Determine the (x, y) coordinate at the center of the cell enclosing the given text.  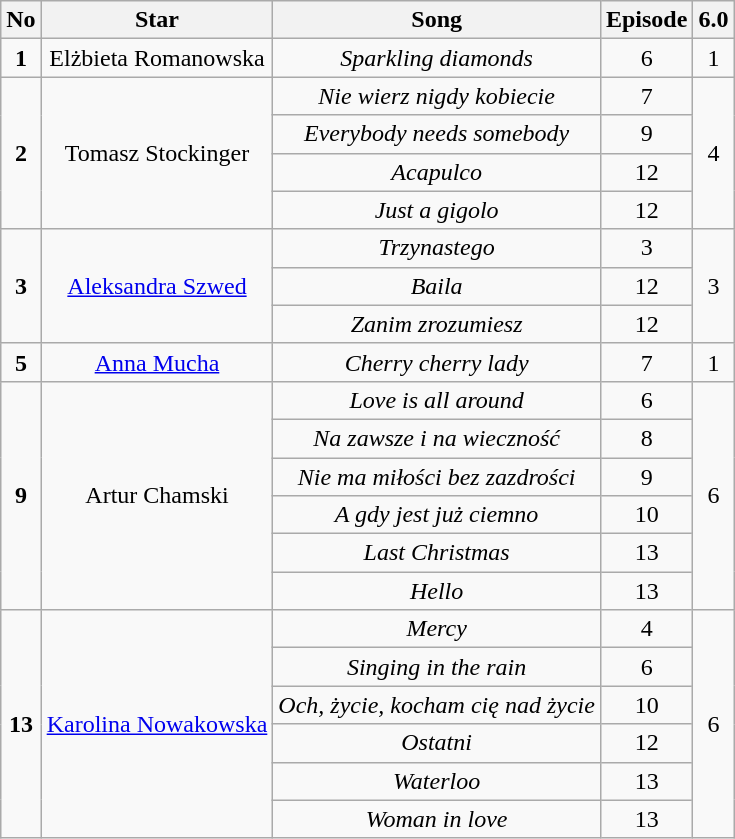
Star (157, 20)
8 (646, 438)
Karolina Nowakowska (157, 724)
Singing in the rain (437, 667)
Mercy (437, 629)
Zanim zrozumiesz (437, 324)
Just a gigolo (437, 210)
2 (21, 153)
Nie wierz nigdy kobiecie (437, 96)
Everybody needs somebody (437, 134)
Och, życie, kocham cię nad życie (437, 705)
Acapulco (437, 172)
Ostatni (437, 743)
Love is all around (437, 400)
5 (21, 362)
Cherry cherry lady (437, 362)
Aleksandra Szwed (157, 286)
Baila (437, 286)
Sparkling diamonds (437, 58)
Na zawsze i na wieczność (437, 438)
Song (437, 20)
Episode (646, 20)
Elżbieta Romanowska (157, 58)
6.0 (714, 20)
Nie ma miłości bez zazdrości (437, 477)
Anna Mucha (157, 362)
Hello (437, 591)
Woman in love (437, 819)
Tomasz Stockinger (157, 153)
Trzynastego (437, 248)
A gdy jest już ciemno (437, 515)
Artur Chamski (157, 495)
Waterloo (437, 781)
No (21, 20)
Last Christmas (437, 553)
